Locate the cell with the specified text and output its [X, Y] center coordinate. 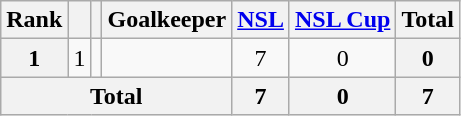
Goalkeeper [167, 20]
NSL Cup [342, 20]
Rank [34, 20]
NSL [261, 20]
